Determine the [x, y] coordinate at the center of the cell enclosing the given text.  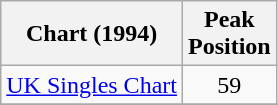
Chart (1994) [92, 34]
59 [229, 85]
UK Singles Chart [92, 85]
PeakPosition [229, 34]
